Output the (x, y) coordinate of the center of the cell containing the given text.  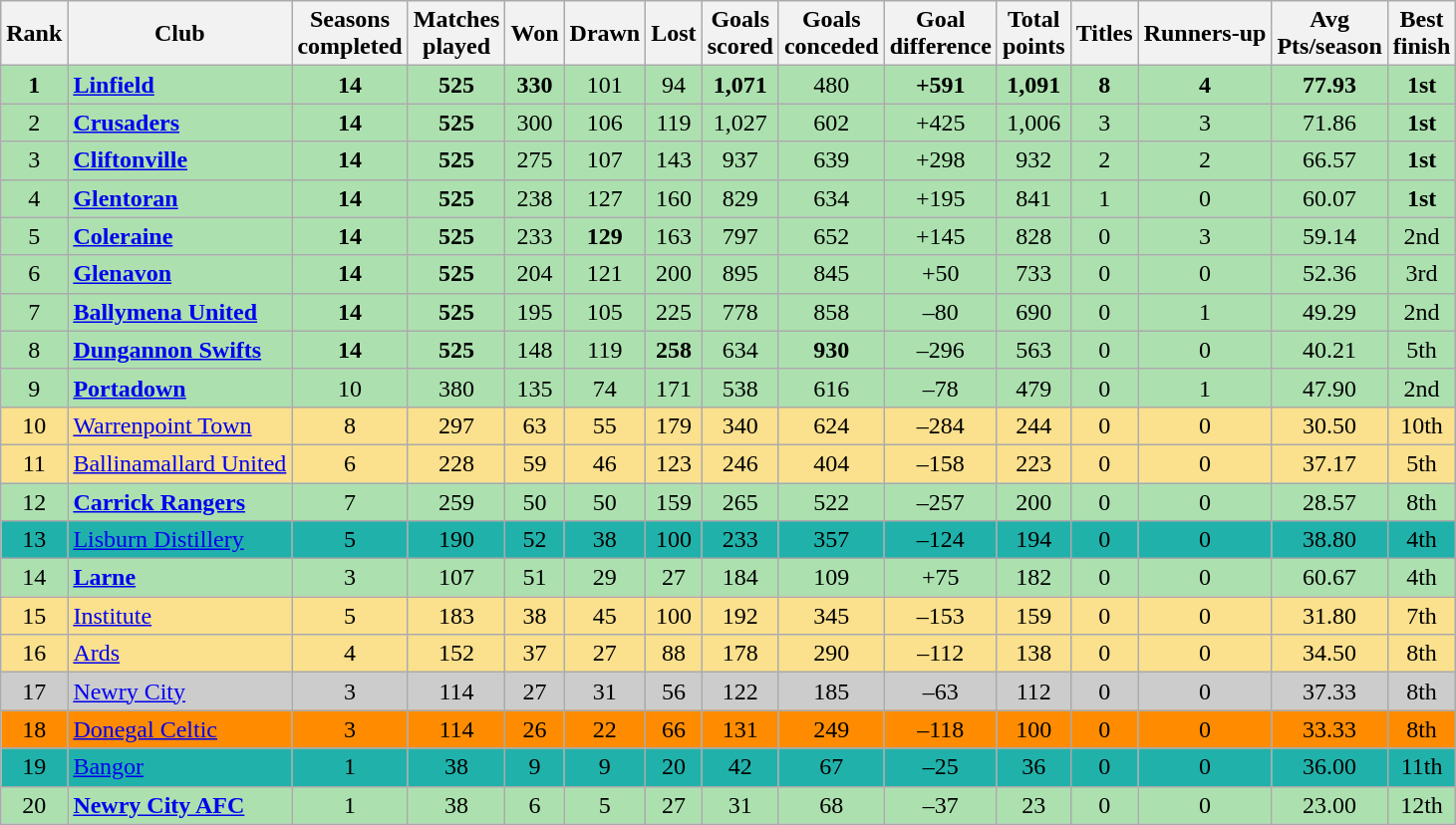
Titles (1104, 34)
12th (1421, 805)
+195 (941, 198)
841 (1033, 198)
932 (1033, 160)
106 (605, 123)
–37 (941, 805)
66.57 (1329, 160)
259 (456, 501)
–153 (941, 616)
66 (674, 729)
–112 (941, 654)
185 (831, 691)
Larne (179, 578)
88 (674, 654)
602 (831, 123)
Warrenpoint Town (179, 425)
733 (1033, 274)
–118 (941, 729)
109 (831, 578)
Crusaders (179, 123)
26 (534, 729)
135 (534, 388)
23.00 (1329, 805)
Won (534, 34)
238 (534, 198)
190 (456, 540)
12 (34, 501)
357 (831, 540)
183 (456, 616)
36.00 (1329, 767)
30.50 (1329, 425)
129 (605, 236)
40.21 (1329, 350)
380 (456, 388)
829 (739, 198)
930 (831, 350)
16 (34, 654)
624 (831, 425)
Bestfinish (1421, 34)
330 (534, 85)
74 (605, 388)
563 (1033, 350)
Lost (674, 34)
479 (1033, 388)
Ards (179, 654)
858 (831, 312)
11th (1421, 767)
15 (34, 616)
+591 (941, 85)
616 (831, 388)
Rank (34, 34)
37.33 (1329, 691)
937 (739, 160)
71.86 (1329, 123)
223 (1033, 463)
138 (1033, 654)
148 (534, 350)
480 (831, 85)
63 (534, 425)
–25 (941, 767)
163 (674, 236)
–296 (941, 350)
23 (1033, 805)
178 (739, 654)
1,006 (1033, 123)
300 (534, 123)
52.36 (1329, 274)
179 (674, 425)
797 (739, 236)
244 (1033, 425)
31.80 (1329, 616)
36 (1033, 767)
47.90 (1329, 388)
94 (674, 85)
131 (739, 729)
Glentoran (179, 198)
33.33 (1329, 729)
3rd (1421, 274)
195 (534, 312)
+75 (941, 578)
194 (1033, 540)
Totalpoints (1033, 34)
37.17 (1329, 463)
127 (605, 198)
Coleraine (179, 236)
18 (34, 729)
275 (534, 160)
290 (831, 654)
228 (456, 463)
Carrick Rangers (179, 501)
13 (34, 540)
59 (534, 463)
60.07 (1329, 198)
192 (739, 616)
204 (534, 274)
–63 (941, 691)
Dungannon Swifts (179, 350)
22 (605, 729)
Portadown (179, 388)
345 (831, 616)
258 (674, 350)
246 (739, 463)
60.67 (1329, 578)
42 (739, 767)
38.80 (1329, 540)
171 (674, 388)
Goalsconceded (831, 34)
Goaldifference (941, 34)
49.29 (1329, 312)
112 (1033, 691)
37 (534, 654)
Club (179, 34)
19 (34, 767)
11 (34, 463)
Glenavon (179, 274)
Ballymena United (179, 312)
123 (674, 463)
+298 (941, 160)
Newry City AFC (179, 805)
Lisburn Distillery (179, 540)
Ballinamallard United (179, 463)
160 (674, 198)
143 (674, 160)
–158 (941, 463)
249 (831, 729)
28.57 (1329, 501)
17 (34, 691)
77.93 (1329, 85)
895 (739, 274)
639 (831, 160)
122 (739, 691)
55 (605, 425)
225 (674, 312)
68 (831, 805)
152 (456, 654)
1,027 (739, 123)
845 (831, 274)
690 (1033, 312)
45 (605, 616)
Goalsscored (739, 34)
Cliftonville (179, 160)
67 (831, 767)
652 (831, 236)
+145 (941, 236)
Runners-up (1205, 34)
538 (739, 388)
340 (739, 425)
56 (674, 691)
Drawn (605, 34)
10th (1421, 425)
–80 (941, 312)
–78 (941, 388)
Linfield (179, 85)
1,071 (739, 85)
Seasonscompleted (350, 34)
52 (534, 540)
297 (456, 425)
7th (1421, 616)
184 (739, 578)
Bangor (179, 767)
828 (1033, 236)
AvgPts/season (1329, 34)
522 (831, 501)
Matchesplayed (456, 34)
51 (534, 578)
1,091 (1033, 85)
29 (605, 578)
Newry City (179, 691)
46 (605, 463)
Donegal Celtic (179, 729)
+50 (941, 274)
–124 (941, 540)
404 (831, 463)
59.14 (1329, 236)
+425 (941, 123)
105 (605, 312)
–257 (941, 501)
34.50 (1329, 654)
182 (1033, 578)
101 (605, 85)
Institute (179, 616)
–284 (941, 425)
265 (739, 501)
778 (739, 312)
121 (605, 274)
